Determine the [X, Y] coordinate at the center of the cell enclosing the given text.  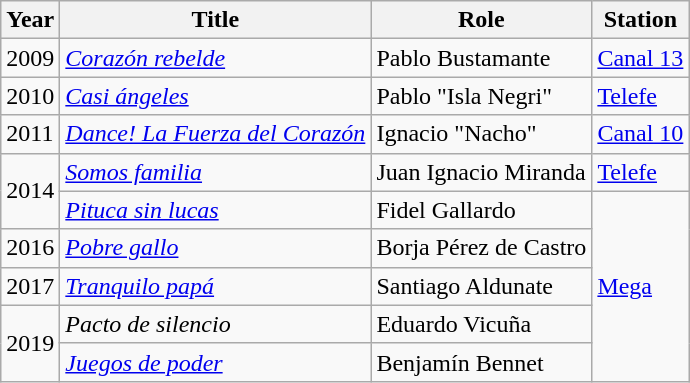
Casi ángeles [216, 96]
2014 [30, 191]
2009 [30, 58]
Santiago Aldunate [482, 286]
2016 [30, 248]
Year [30, 20]
Eduardo Vicuña [482, 324]
Pablo Bustamante [482, 58]
Tranquilo papá [216, 286]
Title [216, 20]
Borja Pérez de Castro [482, 248]
Canal 13 [640, 58]
Benjamín Bennet [482, 362]
Mega [640, 286]
Fidel Gallardo [482, 210]
Dance! La Fuerza del Corazón [216, 134]
Somos familia [216, 172]
Canal 10 [640, 134]
2010 [30, 96]
2017 [30, 286]
Pablo "Isla Negri" [482, 96]
Pobre gallo [216, 248]
2019 [30, 343]
2011 [30, 134]
Pacto de silencio [216, 324]
Corazón rebelde [216, 58]
Pituca sin lucas [216, 210]
Role [482, 20]
Station [640, 20]
Juan Ignacio Miranda [482, 172]
Ignacio "Nacho" [482, 134]
Juegos de poder [216, 362]
